Return the [X, Y] coordinate for the center point of the cell that contains the specified text.  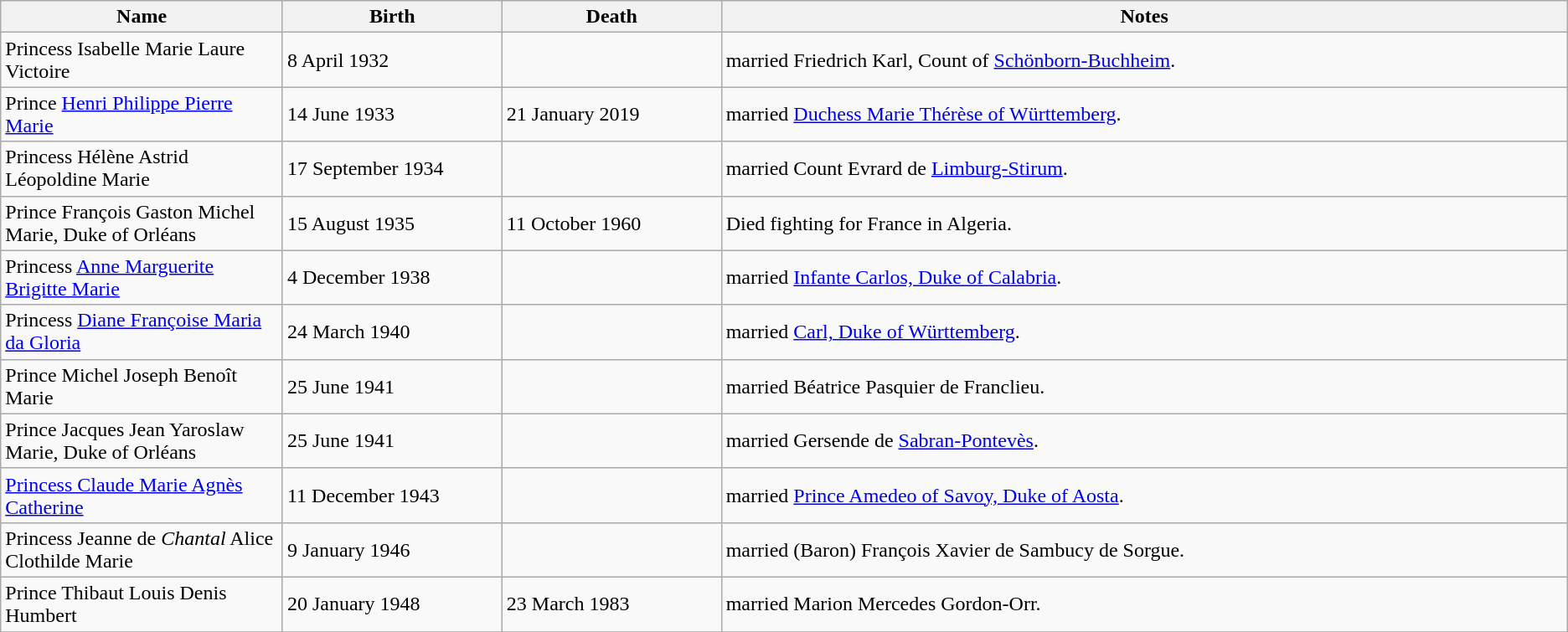
Prince Henri Philippe Pierre Marie [142, 114]
21 January 2019 [611, 114]
married Carl, Duke of Württemberg. [1144, 331]
Notes [1144, 17]
Prince Jacques Jean Yaroslaw Marie, Duke of Orléans [142, 440]
Princess Hélène Astrid Léopoldine Marie [142, 169]
married (Baron) François Xavier de Sambucy de Sorgue. [1144, 549]
Princess Anne Marguerite Brigitte Marie [142, 278]
married Count Evrard de Limburg-Stirum. [1144, 169]
Prince François Gaston Michel Marie, Duke of Orléans [142, 223]
Princess Claude Marie Agnès Catherine [142, 496]
15 August 1935 [392, 223]
married Béatrice Pasquier de Franclieu. [1144, 387]
8 April 1932 [392, 60]
married Gersende de Sabran-Pontevès. [1144, 440]
23 March 1983 [611, 604]
married Duchess Marie Thérèse of Württemberg. [1144, 114]
17 September 1934 [392, 169]
4 December 1938 [392, 278]
Princess Jeanne de Chantal Alice Clothilde Marie [142, 549]
married Infante Carlos, Duke of Calabria. [1144, 278]
married Prince Amedeo of Savoy, Duke of Aosta. [1144, 496]
11 December 1943 [392, 496]
Died fighting for France in Algeria. [1144, 223]
14 June 1933 [392, 114]
Name [142, 17]
married Friedrich Karl, Count of Schönborn-Buchheim. [1144, 60]
Prince Michel Joseph Benoît Marie [142, 387]
married Marion Mercedes Gordon-Orr. [1144, 604]
11 October 1960 [611, 223]
Prince Thibaut Louis Denis Humbert [142, 604]
Birth [392, 17]
Death [611, 17]
Princess Diane Françoise Maria da Gloria [142, 331]
24 March 1940 [392, 331]
Princess Isabelle Marie Laure Victoire [142, 60]
9 January 1946 [392, 549]
20 January 1948 [392, 604]
